Detect which cell encompasses the target text, then output its (x, y) center coordinate. 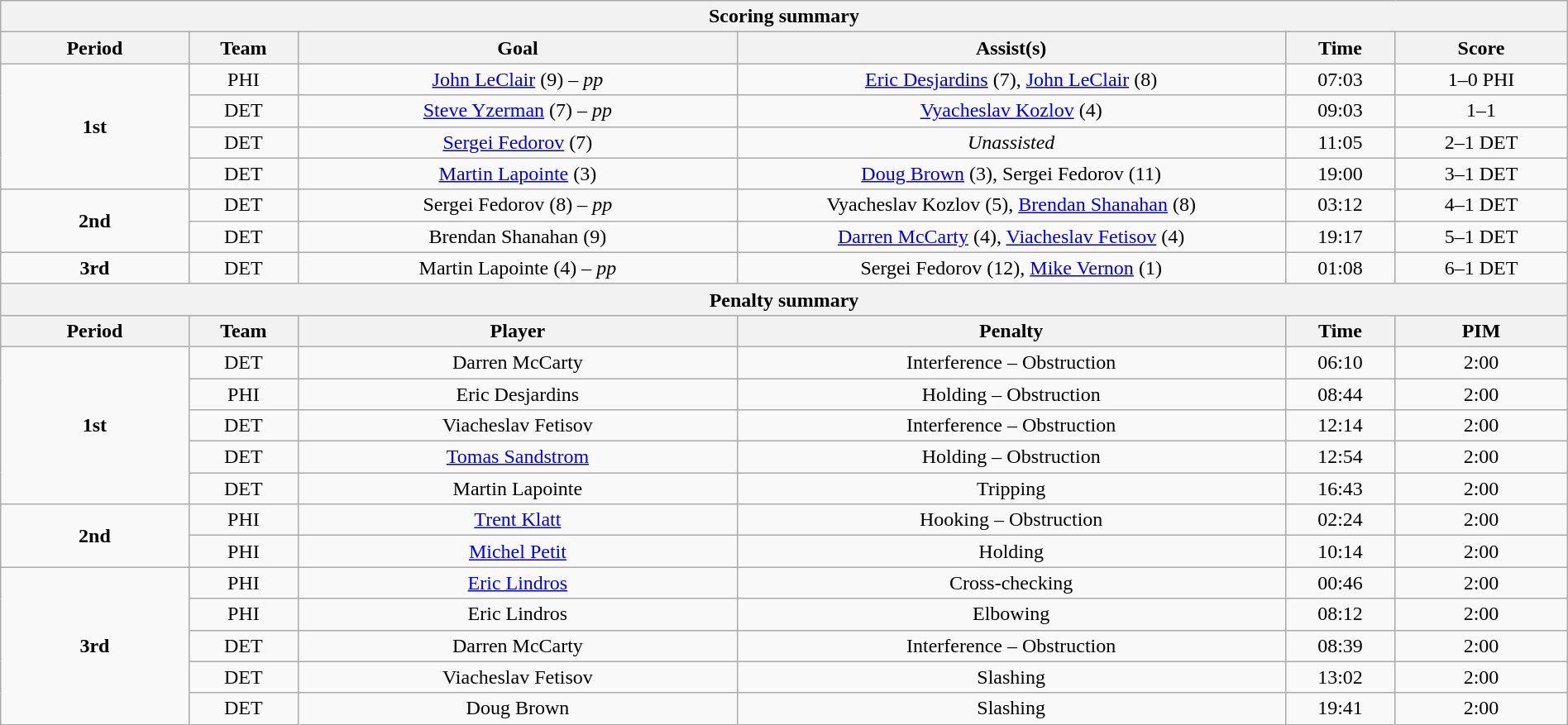
Penalty summary (784, 299)
06:10 (1340, 362)
Cross-checking (1011, 583)
Martin Lapointe (518, 489)
1–1 (1481, 111)
Player (518, 331)
12:54 (1340, 457)
Tripping (1011, 489)
19:17 (1340, 236)
Score (1481, 48)
Vyacheslav Kozlov (5), Brendan Shanahan (8) (1011, 205)
Darren McCarty (4), Viacheslav Fetisov (4) (1011, 236)
19:41 (1340, 708)
Assist(s) (1011, 48)
Holding (1011, 551)
07:03 (1340, 79)
5–1 DET (1481, 236)
19:00 (1340, 174)
Penalty (1011, 331)
08:12 (1340, 614)
Vyacheslav Kozlov (4) (1011, 111)
13:02 (1340, 677)
11:05 (1340, 142)
12:14 (1340, 426)
John LeClair (9) – pp (518, 79)
Unassisted (1011, 142)
Doug Brown (518, 708)
Hooking – Obstruction (1011, 520)
01:08 (1340, 268)
Sergei Fedorov (8) – pp (518, 205)
Steve Yzerman (7) – pp (518, 111)
03:12 (1340, 205)
3–1 DET (1481, 174)
09:03 (1340, 111)
Trent Klatt (518, 520)
16:43 (1340, 489)
PIM (1481, 331)
00:46 (1340, 583)
Martin Lapointe (4) – pp (518, 268)
Eric Desjardins (518, 394)
Scoring summary (784, 17)
2–1 DET (1481, 142)
Eric Desjardins (7), John LeClair (8) (1011, 79)
08:39 (1340, 646)
Goal (518, 48)
Tomas Sandstrom (518, 457)
Michel Petit (518, 551)
02:24 (1340, 520)
1–0 PHI (1481, 79)
6–1 DET (1481, 268)
Doug Brown (3), Sergei Fedorov (11) (1011, 174)
08:44 (1340, 394)
Sergei Fedorov (7) (518, 142)
4–1 DET (1481, 205)
Elbowing (1011, 614)
10:14 (1340, 551)
Sergei Fedorov (12), Mike Vernon (1) (1011, 268)
Martin Lapointe (3) (518, 174)
Brendan Shanahan (9) (518, 236)
